Locate the cell with the specified text and output its (x, y) center coordinate. 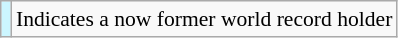
Indicates a now former world record holder (204, 19)
